Identify which cell holds the provided text, then report its [x, y] central coordinate. 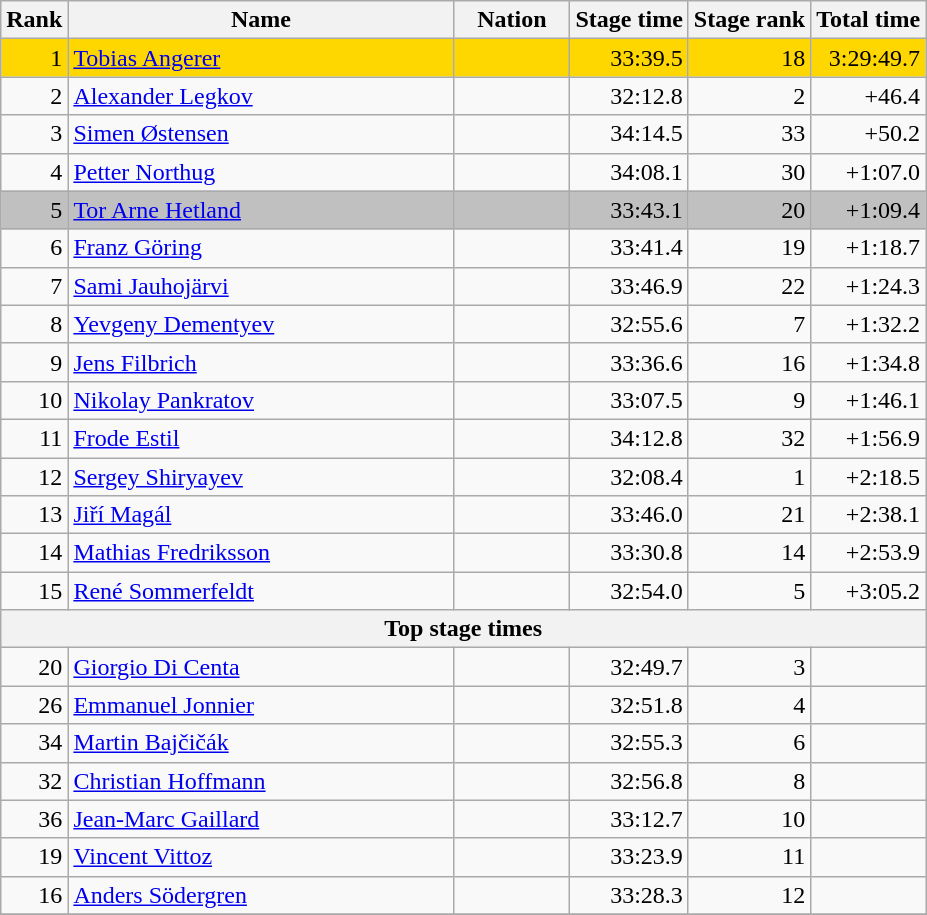
Anders Södergren [261, 895]
+46.4 [868, 96]
Sergey Shiryayev [261, 477]
+1:09.4 [868, 210]
+2:18.5 [868, 477]
Yevgeny Dementyev [261, 324]
René Sommerfeldt [261, 591]
Top stage times [464, 629]
+1:56.9 [868, 438]
34 [34, 743]
Petter Northug [261, 172]
Frode Estil [261, 438]
Franz Göring [261, 248]
18 [749, 58]
33:28.3 [629, 895]
32:51.8 [629, 705]
13 [34, 515]
+1:46.1 [868, 400]
22 [749, 286]
+1:07.0 [868, 172]
Jean-Marc Gaillard [261, 819]
33:39.5 [629, 58]
33 [749, 134]
+1:34.8 [868, 362]
Simen Østensen [261, 134]
33:23.9 [629, 857]
Giorgio Di Centa [261, 667]
34:12.8 [629, 438]
33:41.4 [629, 248]
+50.2 [868, 134]
32:55.3 [629, 743]
33:12.7 [629, 819]
30 [749, 172]
Martin Bajčičák [261, 743]
33:46.0 [629, 515]
Stage rank [749, 20]
32:55.6 [629, 324]
Total time [868, 20]
Jiří Magál [261, 515]
21 [749, 515]
Nation [512, 20]
34:08.1 [629, 172]
32:49.7 [629, 667]
Alexander Legkov [261, 96]
15 [34, 591]
32:56.8 [629, 781]
34:14.5 [629, 134]
+2:53.9 [868, 553]
Tor Arne Hetland [261, 210]
Emmanuel Jonnier [261, 705]
32:08.4 [629, 477]
33:46.9 [629, 286]
3:29:49.7 [868, 58]
+1:32.2 [868, 324]
33:07.5 [629, 400]
26 [34, 705]
36 [34, 819]
32:12.8 [629, 96]
+1:18.7 [868, 248]
33:30.8 [629, 553]
33:43.1 [629, 210]
Nikolay Pankratov [261, 400]
+2:38.1 [868, 515]
Jens Filbrich [261, 362]
+1:24.3 [868, 286]
Stage time [629, 20]
Christian Hoffmann [261, 781]
Tobias Angerer [261, 58]
33:36.6 [629, 362]
Rank [34, 20]
+3:05.2 [868, 591]
Mathias Fredriksson [261, 553]
32:54.0 [629, 591]
Sami Jauhojärvi [261, 286]
Name [261, 20]
Vincent Vittoz [261, 857]
